Locate the cell with the specified text and output its (x, y) center coordinate. 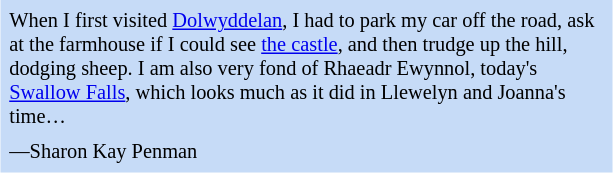
—Sharon Kay Penman (306, 152)
